Capture the cell that displays the provided text and extract its [x, y] central coordinate. 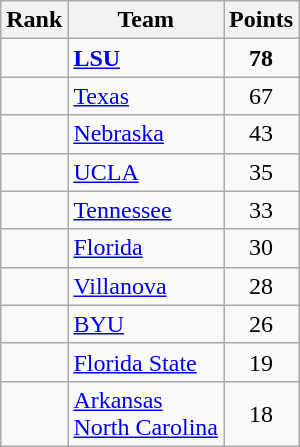
26 [262, 324]
67 [262, 96]
Florida State [146, 362]
28 [262, 286]
BYU [146, 324]
43 [262, 134]
30 [262, 248]
Florida [146, 248]
Villanova [146, 286]
78 [262, 58]
ArkansasNorth Carolina [146, 414]
35 [262, 172]
Tennessee [146, 210]
Texas [146, 96]
Rank [34, 20]
33 [262, 210]
LSU [146, 58]
Team [146, 20]
UCLA [146, 172]
19 [262, 362]
Points [262, 20]
Nebraska [146, 134]
18 [262, 414]
